Output the [x, y] coordinate of the center of the cell containing the given text.  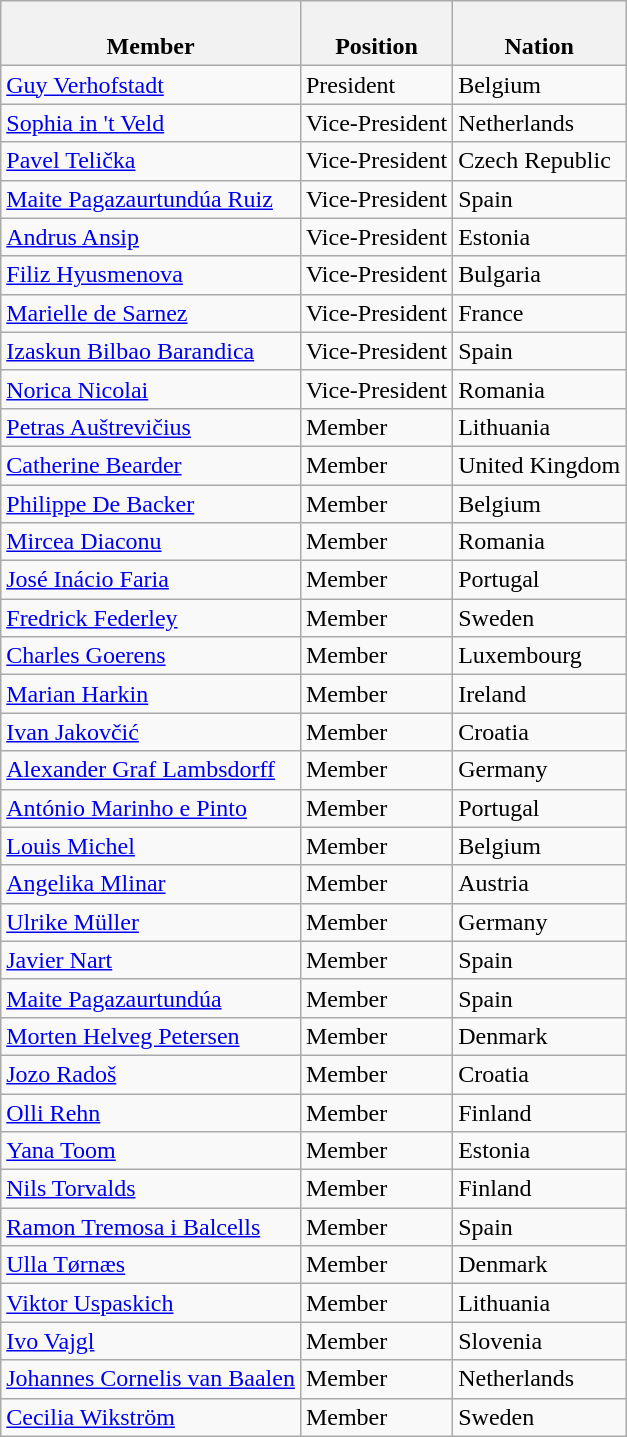
Guy Verhofstadt [151, 85]
Nils Torvalds [151, 1189]
Mircea Diaconu [151, 542]
Norica Nicolai [151, 389]
Maite Pagazaurtundúa [151, 998]
Czech Republic [540, 161]
Charles Goerens [151, 656]
Slovenia [540, 1341]
Jozo Radoš [151, 1074]
Filiz Hyusmenova [151, 275]
President [376, 85]
France [540, 313]
Viktor Uspaskich [151, 1303]
Ulrike Müller [151, 922]
Bulgaria [540, 275]
Sophia in 't Veld [151, 123]
United Kingdom [540, 465]
Angelika Mlinar [151, 884]
Nation [540, 34]
Andrus Ansip [151, 237]
Olli Rehn [151, 1113]
Javier Nart [151, 960]
Maite Pagazaurtundúa Ruiz [151, 199]
Cecilia Wikström [151, 1417]
Petras Auštrevičius [151, 427]
Fredrick Federley [151, 618]
Marielle de Sarnez [151, 313]
Yana Toom [151, 1151]
Ulla Tørnæs [151, 1265]
Johannes Cornelis van Baalen [151, 1379]
Philippe De Backer [151, 503]
Luxembourg [540, 656]
Louis Michel [151, 846]
Marian Harkin [151, 694]
Ivo Vajgl [151, 1341]
Austria [540, 884]
Pavel Telička [151, 161]
Ireland [540, 694]
Izaskun Bilbao Barandica [151, 351]
António Marinho e Pinto [151, 808]
Position [376, 34]
Morten Helveg Petersen [151, 1036]
José Inácio Faria [151, 580]
Ivan Jakovčić [151, 732]
Ramon Tremosa i Balcells [151, 1227]
Alexander Graf Lambsdorff [151, 770]
Catherine Bearder [151, 465]
